Return [x, y] of the center of cell containing provided text 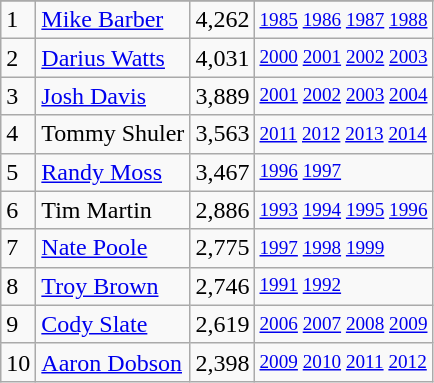
3,563 [222, 134]
Aaron Dobson [113, 362]
Darius Watts [113, 58]
Josh Davis [113, 96]
2,619 [222, 324]
2,775 [222, 248]
1 [18, 20]
4,262 [222, 20]
2 [18, 58]
Randy Moss [113, 172]
Nate Poole [113, 248]
4,031 [222, 58]
6 [18, 210]
2000 2001 2002 2003 [344, 58]
1993 1994 1995 1996 [344, 210]
2011 2012 2013 2014 [344, 134]
3 [18, 96]
3,889 [222, 96]
2,886 [222, 210]
2,746 [222, 286]
Tommy Shuler [113, 134]
9 [18, 324]
2006 2007 2008 2009 [344, 324]
10 [18, 362]
1985 1986 1987 1988 [344, 20]
1996 1997 [344, 172]
Tim Martin [113, 210]
2009 2010 2011 2012 [344, 362]
2001 2002 2003 2004 [344, 96]
Mike Barber [113, 20]
7 [18, 248]
1997 1998 1999 [344, 248]
2,398 [222, 362]
5 [18, 172]
Cody Slate [113, 324]
1991 1992 [344, 286]
8 [18, 286]
4 [18, 134]
Troy Brown [113, 286]
3,467 [222, 172]
